From the cell containing the given text, extract its center point as [X, Y] coordinate. 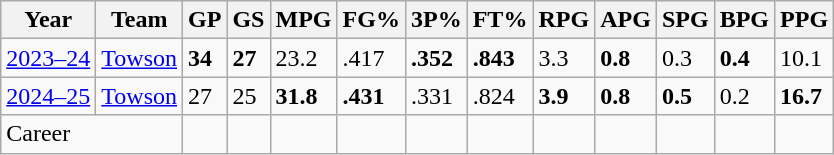
GP [205, 20]
34 [205, 58]
SPG [685, 20]
Year [48, 20]
2024–25 [48, 96]
PPG [804, 20]
3.9 [564, 96]
.824 [500, 96]
10.1 [804, 58]
23.2 [304, 58]
3.3 [564, 58]
.352 [436, 58]
0.2 [744, 96]
25 [248, 96]
0.4 [744, 58]
Team [140, 20]
RPG [564, 20]
.431 [371, 96]
BPG [744, 20]
APG [626, 20]
FT% [500, 20]
MPG [304, 20]
.843 [500, 58]
Career [92, 134]
.417 [371, 58]
3P% [436, 20]
0.3 [685, 58]
GS [248, 20]
0.5 [685, 96]
16.7 [804, 96]
31.8 [304, 96]
FG% [371, 20]
.331 [436, 96]
2023–24 [48, 58]
